Scan for the cell matching the given text and deliver its [x, y] coordinate at center. 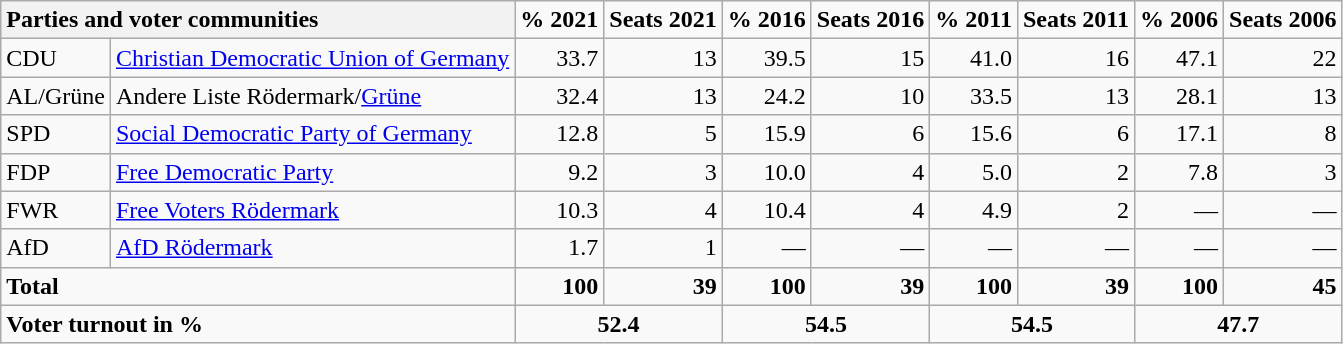
% 2006 [1180, 20]
33.7 [560, 58]
Seats 2011 [1076, 20]
AfD Rödermark [312, 248]
Seats 2021 [663, 20]
15.6 [974, 134]
24.2 [766, 96]
5.0 [974, 172]
1.7 [560, 248]
33.5 [974, 96]
AfD [56, 248]
12.8 [560, 134]
17.1 [1180, 134]
5 [663, 134]
Social Democratic Party of Germany [312, 134]
% 2016 [766, 20]
47.1 [1180, 58]
Andere Liste Rödermark/Grüne [312, 96]
Seats 2016 [870, 20]
Free Democratic Party [312, 172]
10 [870, 96]
Seats 2006 [1283, 20]
47.7 [1238, 324]
CDU [56, 58]
10.3 [560, 210]
10.4 [766, 210]
10.0 [766, 172]
SPD [56, 134]
FWR [56, 210]
9.2 [560, 172]
8 [1283, 134]
Christian Democratic Union of Germany [312, 58]
% 2011 [974, 20]
15.9 [766, 134]
28.1 [1180, 96]
AL/Grüne [56, 96]
52.4 [618, 324]
32.4 [560, 96]
15 [870, 58]
% 2021 [560, 20]
Total [258, 286]
22 [1283, 58]
4.9 [974, 210]
45 [1283, 286]
41.0 [974, 58]
Free Voters Rödermark [312, 210]
39.5 [766, 58]
FDP [56, 172]
16 [1076, 58]
Parties and voter communities [258, 20]
7.8 [1180, 172]
1 [663, 248]
Voter turnout in % [258, 324]
